Locate the cell with the specified text and output its (x, y) center coordinate. 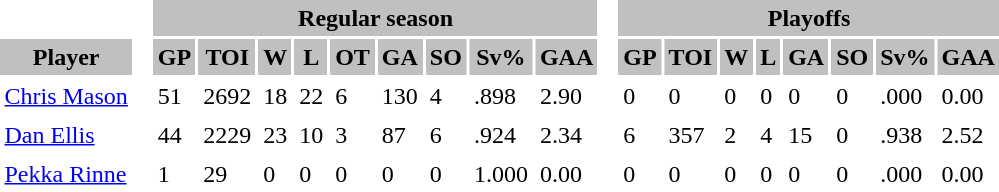
130 (400, 96)
2 (736, 135)
2.34 (566, 135)
51 (174, 96)
29 (228, 174)
.898 (500, 96)
23 (276, 135)
357 (690, 135)
18 (276, 96)
2.90 (566, 96)
Player (66, 57)
15 (806, 135)
44 (174, 135)
1 (174, 174)
OT (353, 57)
87 (400, 135)
10 (312, 135)
1.000 (500, 174)
2692 (228, 96)
3 (353, 135)
Dan Ellis (66, 135)
2.52 (968, 135)
.938 (905, 135)
22 (312, 96)
Pekka Rinne (66, 174)
Chris Mason (66, 96)
2229 (228, 135)
Regular season (375, 18)
.924 (500, 135)
